Provide the [x, y] coordinate of the cell's center where the given text is located.  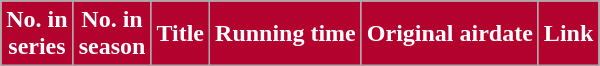
Title [180, 34]
No. inseries [37, 34]
No. inseason [112, 34]
Link [568, 34]
Original airdate [450, 34]
Running time [286, 34]
